Extract the (X, Y) coordinate from the center of the cell holding the provided text.  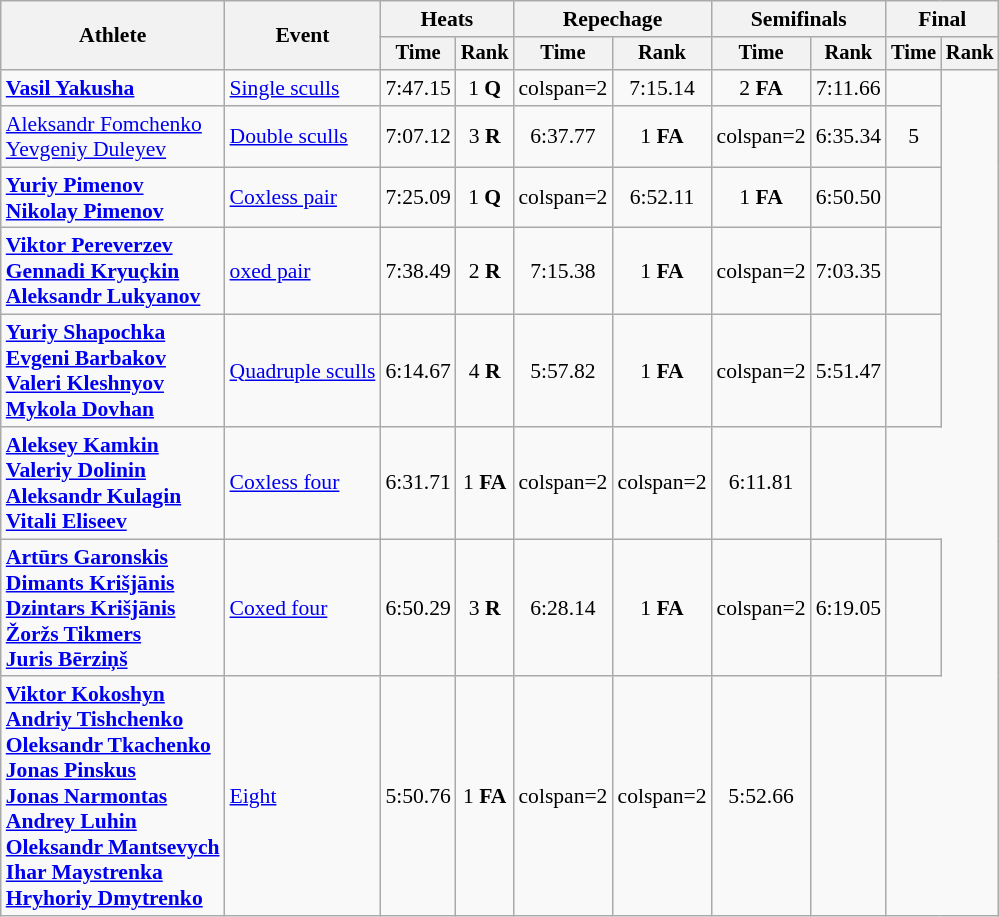
Eight (303, 797)
Yuriy PimenovNikolay Pimenov (113, 198)
Vasil Yakusha (113, 88)
2 FA (762, 88)
6:37.77 (562, 136)
Coxless four (303, 483)
Heats (446, 19)
4 R (485, 371)
6:11.81 (762, 483)
oxed pair (303, 272)
6:28.14 (562, 608)
2 R (485, 272)
Aleksey KamkinValeriy DolininAleksandr KulaginVitali Eliseev (113, 483)
7:07.12 (418, 136)
6:31.71 (418, 483)
Semifinals (800, 19)
Coxless pair (303, 198)
7:47.15 (418, 88)
7:03.35 (848, 272)
Single sculls (303, 88)
7:15.14 (662, 88)
5:57.82 (562, 371)
Final (942, 19)
7:38.49 (418, 272)
Athlete (113, 36)
6:50.29 (418, 608)
5:51.47 (848, 371)
Viktor PereverzevGennadi KryuçkinAleksandr Lukyanov (113, 272)
Aleksandr FomchenkoYevgeniy Duleyev (113, 136)
5:52.66 (762, 797)
6:14.67 (418, 371)
Viktor KokoshynAndriy TishchenkoOleksandr TkachenkoJonas PinskusJonas NarmontasAndrey LuhinOleksandr MantsevychIhar MaystrenkaHryhoriy Dmytrenko (113, 797)
Yuriy ShapochkaEvgeni BarbakovValeri KleshnyovMykola Dovhan (113, 371)
7:25.09 (418, 198)
Coxed four (303, 608)
6:35.34 (848, 136)
7:11.66 (848, 88)
5 (914, 136)
7:15.38 (562, 272)
6:52.11 (662, 198)
6:50.50 (848, 198)
6:19.05 (848, 608)
Event (303, 36)
Quadruple sculls (303, 371)
Artūrs GaronskisDimants KrišjānisDzintars KrišjānisŽoržs TikmersJuris Bērziņš (113, 608)
Double sculls (303, 136)
5:50.76 (418, 797)
Repechage (612, 19)
